Output the [X, Y] coordinate of the center of the cell containing the given text.  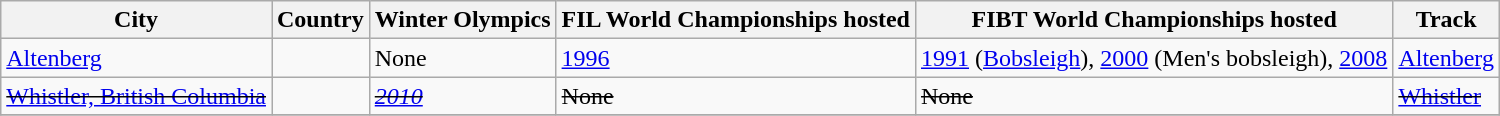
Whistler [1446, 96]
FIL World Championships hosted [736, 20]
City [136, 20]
Track [1446, 20]
Country [321, 20]
Whistler, British Columbia [136, 96]
1991 (Bobsleigh), 2000 (Men's bobsleigh), 2008 [1154, 58]
1996 [736, 58]
FIBT World Championships hosted [1154, 20]
2010 [462, 96]
Winter Olympics [462, 20]
